Pinpoint the cell where the given text exists, returning its (X, Y) midpoint coordinate. 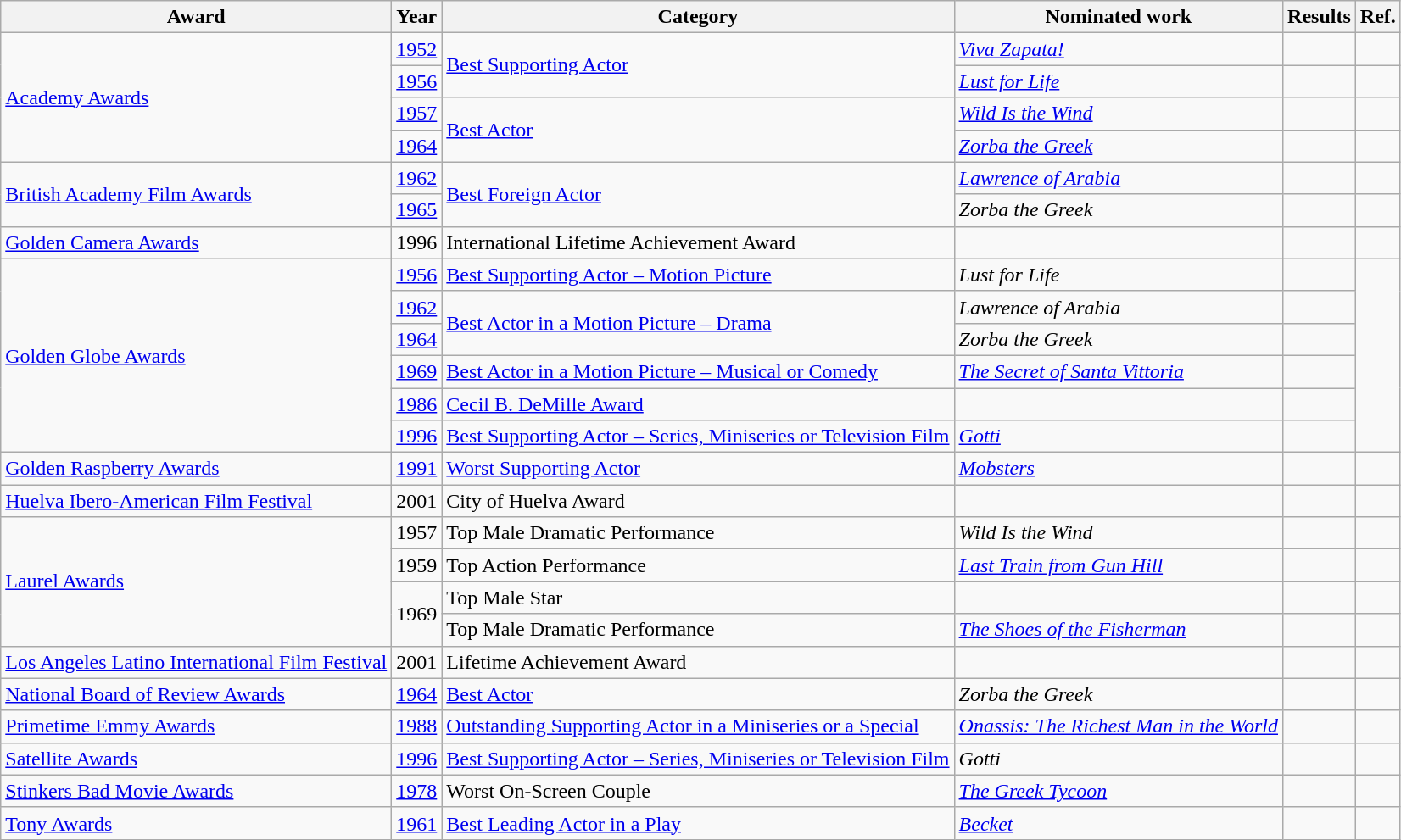
Laurel Awards (197, 581)
Worst On-Screen Couple (698, 791)
1978 (417, 791)
Worst Supporting Actor (698, 469)
Ref. (1377, 17)
International Lifetime Achievement Award (698, 242)
Outstanding Supporting Actor in a Miniseries or a Special (698, 726)
Top Action Performance (698, 565)
The Secret of Santa Vittoria (1118, 371)
Award (197, 17)
Lifetime Achievement Award (698, 662)
Golden Raspberry Awards (197, 469)
Best Supporting Actor (698, 65)
Last Train from Gun Hill (1118, 565)
Stinkers Bad Movie Awards (197, 791)
1965 (417, 210)
Year (417, 17)
Mobsters (1118, 469)
Cecil B. DeMille Award (698, 404)
Golden Camera Awards (197, 242)
1959 (417, 565)
Satellite Awards (197, 759)
Becket (1118, 823)
City of Huelva Award (698, 501)
1952 (417, 49)
Best Supporting Actor – Motion Picture (698, 275)
Tony Awards (197, 823)
Best Foreign Actor (698, 194)
Best Leading Actor in a Play (698, 823)
Los Angeles Latino International Film Festival (197, 662)
Primetime Emmy Awards (197, 726)
Golden Globe Awards (197, 355)
Viva Zapata! (1118, 49)
British Academy Film Awards (197, 194)
Onassis: The Richest Man in the World (1118, 726)
1986 (417, 404)
Huelva Ibero-American Film Festival (197, 501)
Best Actor in a Motion Picture – Drama (698, 323)
The Greek Tycoon (1118, 791)
Academy Awards (197, 97)
1988 (417, 726)
Top Male Star (698, 598)
Nominated work (1118, 17)
Category (698, 17)
The Shoes of the Fisherman (1118, 630)
Results (1320, 17)
Best Actor in a Motion Picture – Musical or Comedy (698, 371)
National Board of Review Awards (197, 694)
1991 (417, 469)
1961 (417, 823)
